Determine the [x, y] coordinate at the center of the cell enclosing the given text.  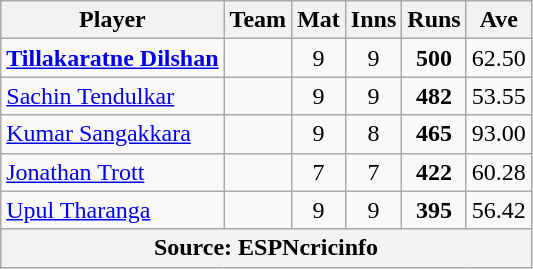
Jonathan Trott [112, 172]
Source: ESPNcricinfo [266, 248]
Tillakaratne Dilshan [112, 58]
500 [434, 58]
Runs [434, 20]
62.50 [498, 58]
422 [434, 172]
Ave [498, 20]
Team [258, 20]
482 [434, 96]
93.00 [498, 134]
Upul Tharanga [112, 210]
60.28 [498, 172]
Player [112, 20]
Sachin Tendulkar [112, 96]
53.55 [498, 96]
56.42 [498, 210]
Inns [373, 20]
395 [434, 210]
Kumar Sangakkara [112, 134]
Mat [319, 20]
465 [434, 134]
8 [373, 134]
